Return (X, Y) of the center of cell containing provided text 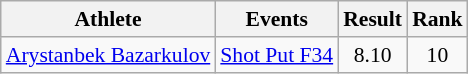
Result (372, 19)
8.10 (372, 55)
Events (276, 19)
10 (438, 55)
Arystanbek Bazarkulov (108, 55)
Athlete (108, 19)
Rank (438, 19)
Shot Put F34 (276, 55)
